Return (x, y) of the center of cell containing provided text 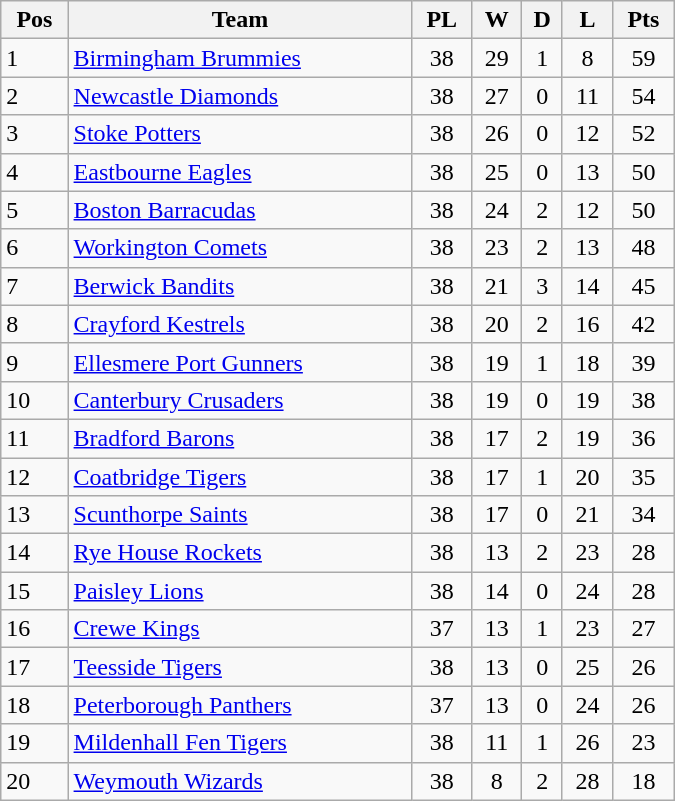
5 (34, 210)
54 (644, 96)
Weymouth Wizards (240, 781)
Pos (34, 20)
Birmingham Brummies (240, 58)
Mildenhall Fen Tigers (240, 743)
59 (644, 58)
Canterbury Crusaders (240, 400)
Newcastle Diamonds (240, 96)
W (497, 20)
15 (34, 591)
Crewe Kings (240, 629)
Coatbridge Tigers (240, 477)
Paisley Lions (240, 591)
Teesside Tigers (240, 667)
34 (644, 515)
Ellesmere Port Gunners (240, 362)
48 (644, 248)
L (587, 20)
Crayford Kestrels (240, 324)
Boston Barracudas (240, 210)
52 (644, 134)
D (542, 20)
Rye House Rockets (240, 553)
Workington Comets (240, 248)
PL (442, 20)
Berwick Bandits (240, 286)
Bradford Barons (240, 438)
Eastbourne Eagles (240, 172)
35 (644, 477)
Team (240, 20)
39 (644, 362)
36 (644, 438)
42 (644, 324)
Scunthorpe Saints (240, 515)
Stoke Potters (240, 134)
4 (34, 172)
Peterborough Panthers (240, 705)
9 (34, 362)
7 (34, 286)
45 (644, 286)
29 (497, 58)
Pts (644, 20)
10 (34, 400)
6 (34, 248)
